Extract the (X, Y) coordinate from the center of the cell holding the provided text.  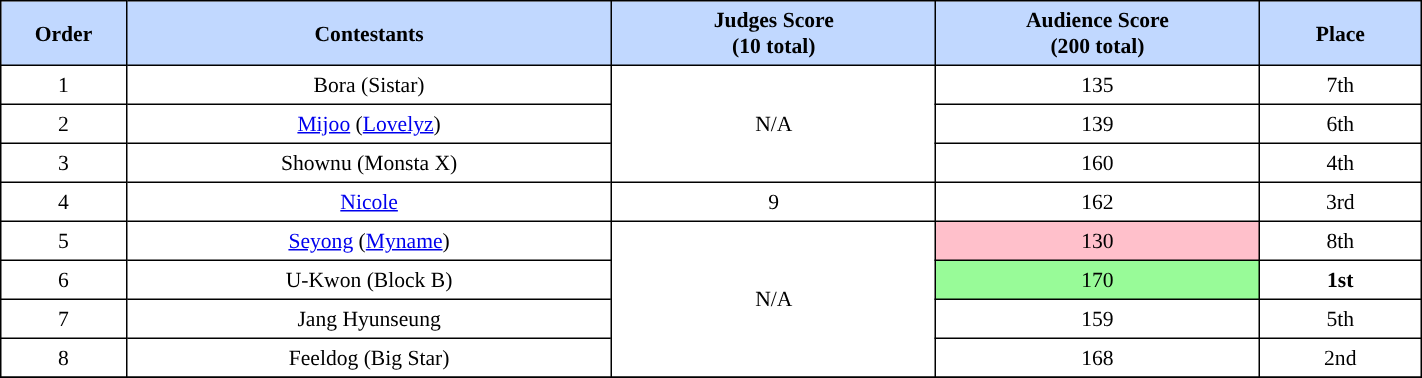
Place (1340, 33)
9 (774, 202)
1st (1340, 280)
8th (1340, 240)
168 (1098, 358)
Order (64, 33)
Feeldog (Big Star) (369, 358)
7 (64, 318)
Nicole (369, 202)
139 (1098, 124)
4 (64, 202)
2 (64, 124)
3 (64, 162)
159 (1098, 318)
5th (1340, 318)
160 (1098, 162)
7th (1340, 84)
1 (64, 84)
Mijoo (Lovelyz) (369, 124)
135 (1098, 84)
3rd (1340, 202)
Bora (Sistar) (369, 84)
2nd (1340, 358)
4th (1340, 162)
5 (64, 240)
130 (1098, 240)
U-Kwon (Block B) (369, 280)
Contestants (369, 33)
162 (1098, 202)
Shownu (Monsta X) (369, 162)
170 (1098, 280)
8 (64, 358)
6 (64, 280)
Jang Hyunseung (369, 318)
Seyong (Myname) (369, 240)
6th (1340, 124)
Audience Score(200 total) (1098, 33)
Judges Score(10 total) (774, 33)
